Search for the cell housing the specified text and yield its (x, y) center coordinate. 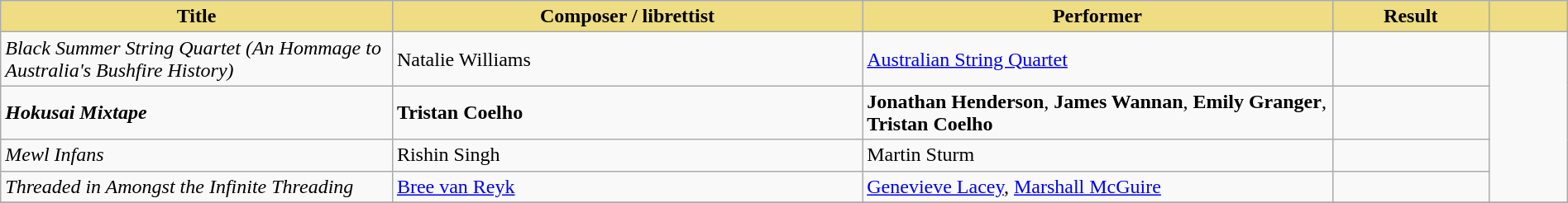
Mewl Infans (197, 155)
Genevieve Lacey, Marshall McGuire (1097, 186)
Result (1411, 17)
Australian String Quartet (1097, 59)
Threaded in Amongst the Infinite Threading (197, 186)
Martin Sturm (1097, 155)
Hokusai Mixtape (197, 112)
Performer (1097, 17)
Natalie Williams (627, 59)
Rishin Singh (627, 155)
Title (197, 17)
Black Summer String Quartet (An Hommage to Australia's Bushfire History) (197, 59)
Tristan Coelho (627, 112)
Jonathan Henderson, James Wannan, Emily Granger, Tristan Coelho (1097, 112)
Bree van Reyk (627, 186)
Composer / librettist (627, 17)
